Pinpoint the cell where the given text exists, returning its (x, y) midpoint coordinate. 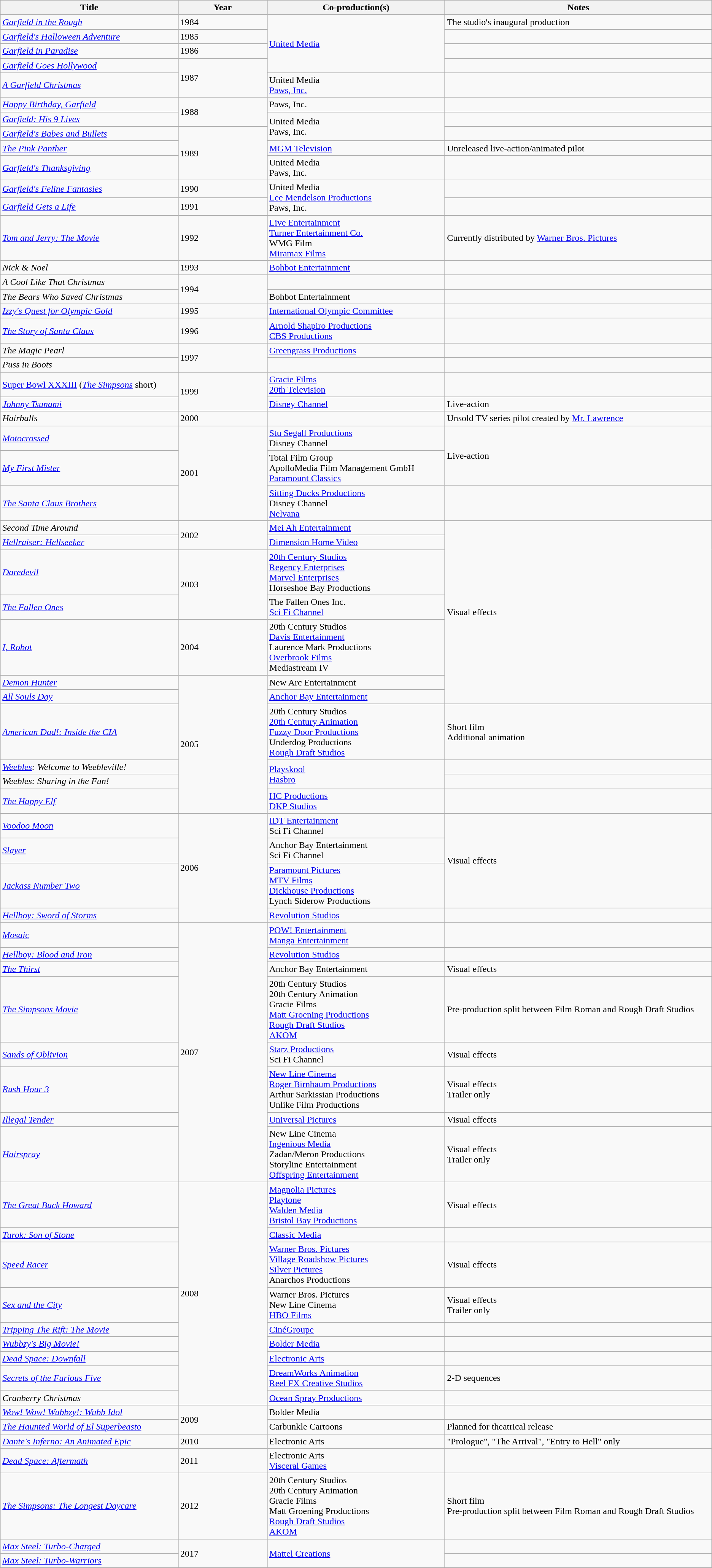
MGM Television (356, 148)
Gracie Films20th Television (356, 384)
Planned for theatrical release (578, 1426)
Dante's Inferno: An Animated Epic (89, 1441)
Hellraiser: Hellseeker (89, 542)
American Dad!: Inside the CIA (89, 732)
1985 (222, 37)
PlayskoolHasbro (356, 774)
All Souls Day (89, 697)
HC ProductionsDKP Studios (356, 801)
Short filmAdditional animation (578, 732)
1991 (222, 206)
The Magic Pearl (89, 350)
2009 (222, 1419)
Starz ProductionsSci Fi Channel (356, 1054)
Carbunkle Cartoons (356, 1426)
Dead Space: Downfall (89, 1358)
1984 (222, 22)
1995 (222, 311)
Disney Channel (356, 404)
Warner Bros. PicturesVillage Roadshow PicturesSilver PicturesAnarchos Productions (356, 1264)
Electronic ArtsVisceral Games (356, 1461)
Stu Segall ProductionsDisney Channel (356, 438)
Classic Media (356, 1235)
Izzy's Quest for Olympic Gold (89, 311)
Garfield in Paradise (89, 51)
20th Century StudiosRegency EnterprisesMarvel EnterprisesHorseshoe Bay Productions (356, 572)
Max Steel: Turbo-Charged (89, 1546)
Notes (578, 8)
Paramount PicturesMTV FilmsDickhouse ProductionsLynch Siderow Productions (356, 886)
2-D sequences (578, 1378)
1992 (222, 238)
Max Steel: Turbo-Warriors (89, 1561)
United MediaLee Mendelson ProductionsPaws, Inc. (356, 197)
2001 (222, 473)
2017 (222, 1554)
2010 (222, 1441)
Weebles: Sharing in the Fun! (89, 781)
My First Mister (89, 468)
A Garfield Christmas (89, 85)
1997 (222, 358)
2000 (222, 418)
Short filmPre-production split between Film Roman and Rough Draft Studios (578, 1506)
Secrets of the Furious Five (89, 1378)
New Line CinemaRoger Birnbaum ProductionsArthur Sarkissian ProductionsUnlike Film Productions (356, 1089)
The Story of Santa Claus (89, 331)
Anchor Bay EntertainmentSci Fi Channel (356, 851)
The Thirst (89, 969)
Greengrass Productions (356, 350)
Johnny Tsunami (89, 404)
Garfield's Halloween Adventure (89, 37)
1988 (222, 112)
Hellboy: Blood and Iron (89, 954)
Super Bowl XXXIII (The Simpsons short) (89, 384)
Mattel Creations (356, 1554)
Co-production(s) (356, 8)
Universal Pictures (356, 1120)
The Simpsons: The Longest Daycare (89, 1506)
Puss in Boots (89, 365)
Demon Hunter (89, 682)
The studio's inaugural production (578, 22)
Daredevil (89, 572)
Dimension Home Video (356, 542)
2012 (222, 1506)
Garfield Gets a Life (89, 206)
Speed Racer (89, 1264)
Paws, Inc. (356, 105)
The Fallen Ones Inc.Sci Fi Channel (356, 607)
The Pink Panther (89, 148)
20th Century Studios20th Century AnimationFuzzy Door ProductionsUnderdog ProductionsRough Draft Studios (356, 732)
1994 (222, 289)
I, Robot (89, 647)
Garfield: His 9 Lives (89, 119)
The Happy Elf (89, 801)
Happy Birthday, Garfield (89, 105)
1996 (222, 331)
1993 (222, 268)
2011 (222, 1461)
Wubbzy's Big Movie! (89, 1344)
Mei Ah Entertainment (356, 528)
CinéGroupe (356, 1329)
1999 (222, 392)
Weebles: Welcome to Weebleville! (89, 767)
Jackass Number Two (89, 886)
2007 (222, 1052)
Warner Bros. PicturesNew Line CinemaHBO Films (356, 1305)
Pre-production split between Film Roman and Rough Draft Studios (578, 1009)
Magnolia PicturesPlaytoneWalden MediaBristol Bay Productions (356, 1205)
2004 (222, 647)
Title (89, 8)
Turok: Son of Stone (89, 1235)
POW! EntertainmentManga Entertainment (356, 935)
The Bears Who Saved Christmas (89, 297)
International Olympic Committee (356, 311)
The Great Buck Howard (89, 1205)
1986 (222, 51)
Arnold Shapiro ProductionsCBS Productions (356, 331)
Live EntertainmentTurner Entertainment Co.WMG FilmMiramax Films (356, 238)
Rush Hour 3 (89, 1089)
2002 (222, 535)
The Fallen Ones (89, 607)
2008 (222, 1294)
Currently distributed by Warner Bros. Pictures (578, 238)
Sands of Oblivion (89, 1054)
20th Century StudiosDavis EntertainmentLaurence Mark ProductionsOverbrook FilmsMediastream IV (356, 647)
2006 (222, 868)
Hairballs (89, 418)
Cranberry Christmas (89, 1398)
Sitting Ducks ProductionsDisney ChannelNelvana (356, 503)
Total Film GroupApolloMedia Film Management GmbHParamount Classics (356, 468)
Unsold TV series pilot created by Mr. Lawrence (578, 418)
Motocrossed (89, 438)
IDT EntertainmentSci Fi Channel (356, 825)
Year (222, 8)
Tom and Jerry: The Movie (89, 238)
Wow! Wow! Wubbzy!: Wubb Idol (89, 1412)
Dead Space: Aftermath (89, 1461)
DreamWorks AnimationReel FX Creative Studios (356, 1378)
Garfield's Thanksgiving (89, 167)
The Haunted World of El Superbeasto (89, 1426)
"Prologue", "The Arrival", "Entry to Hell" only (578, 1441)
Slayer (89, 851)
Garfield's Babes and Bullets (89, 134)
The Simpsons Movie (89, 1009)
1990 (222, 189)
Mosaic (89, 935)
Unreleased live-action/animated pilot (578, 148)
New Arc Entertainment (356, 682)
A Cool Like That Christmas (89, 282)
United Media (356, 44)
Garfield Goes Hollywood (89, 65)
1989 (222, 153)
Voodoo Moon (89, 825)
Garfield in the Rough (89, 22)
2005 (222, 744)
2003 (222, 584)
Second Time Around (89, 528)
Garfield's Feline Fantasies (89, 189)
New Line CinemaIngenious MediaZadan/Meron ProductionsStoryline EntertainmentOffspring Entertainment (356, 1155)
Illegal Tender (89, 1120)
Hellboy: Sword of Storms (89, 915)
The Santa Claus Brothers (89, 503)
Tripping The Rift: The Movie (89, 1329)
Hairspray (89, 1155)
Sex and the City (89, 1305)
Nick & Noel (89, 268)
1987 (222, 78)
Ocean Spray Productions (356, 1398)
